Identify which cell holds the provided text, then report its (x, y) central coordinate. 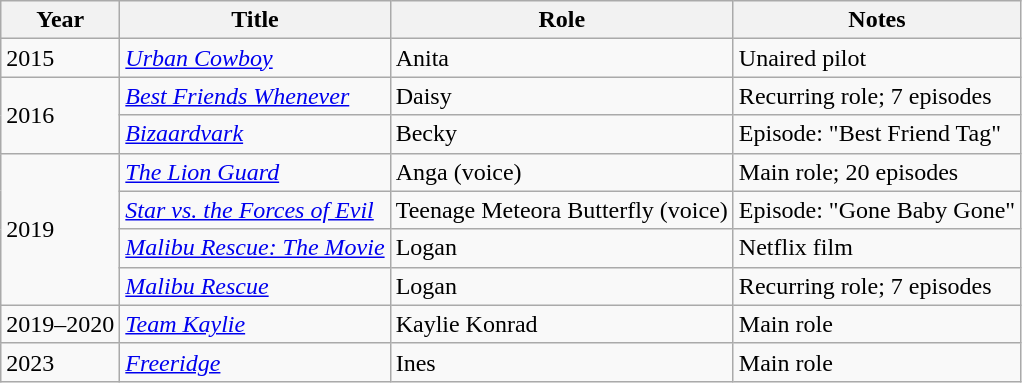
Anga (voice) (562, 172)
Netflix film (876, 248)
Role (562, 20)
Malibu Rescue: The Movie (255, 248)
Freeridge (255, 362)
Main role; 20 episodes (876, 172)
Best Friends Whenever (255, 96)
Unaired pilot (876, 58)
Episode: "Best Friend Tag" (876, 134)
2019 (60, 229)
Anita (562, 58)
The Lion Guard (255, 172)
Episode: "Gone Baby Gone" (876, 210)
2016 (60, 115)
Bizaardvark (255, 134)
Year (60, 20)
2019–2020 (60, 324)
Daisy (562, 96)
Urban Cowboy (255, 58)
Kaylie Konrad (562, 324)
2023 (60, 362)
Malibu Rescue (255, 286)
2015 (60, 58)
Star vs. the Forces of Evil (255, 210)
Team Kaylie (255, 324)
Notes (876, 20)
Becky (562, 134)
Title (255, 20)
Teenage Meteora Butterfly (voice) (562, 210)
Ines (562, 362)
